Return [x, y] of the center of cell containing provided text 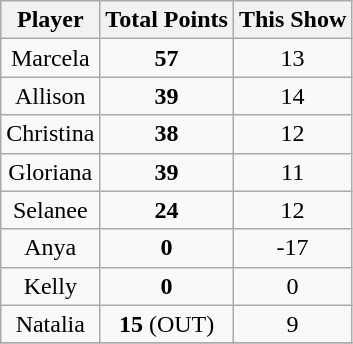
Allison [50, 96]
Kelly [50, 286]
38 [167, 134]
Gloriana [50, 172]
Natalia [50, 324]
Player [50, 20]
Marcela [50, 58]
13 [292, 58]
Anya [50, 248]
-17 [292, 248]
15 (OUT) [167, 324]
Christina [50, 134]
Selanee [50, 210]
Total Points [167, 20]
9 [292, 324]
11 [292, 172]
57 [167, 58]
24 [167, 210]
This Show [292, 20]
14 [292, 96]
